Extract the [X, Y] coordinate from the center of the cell holding the provided text.  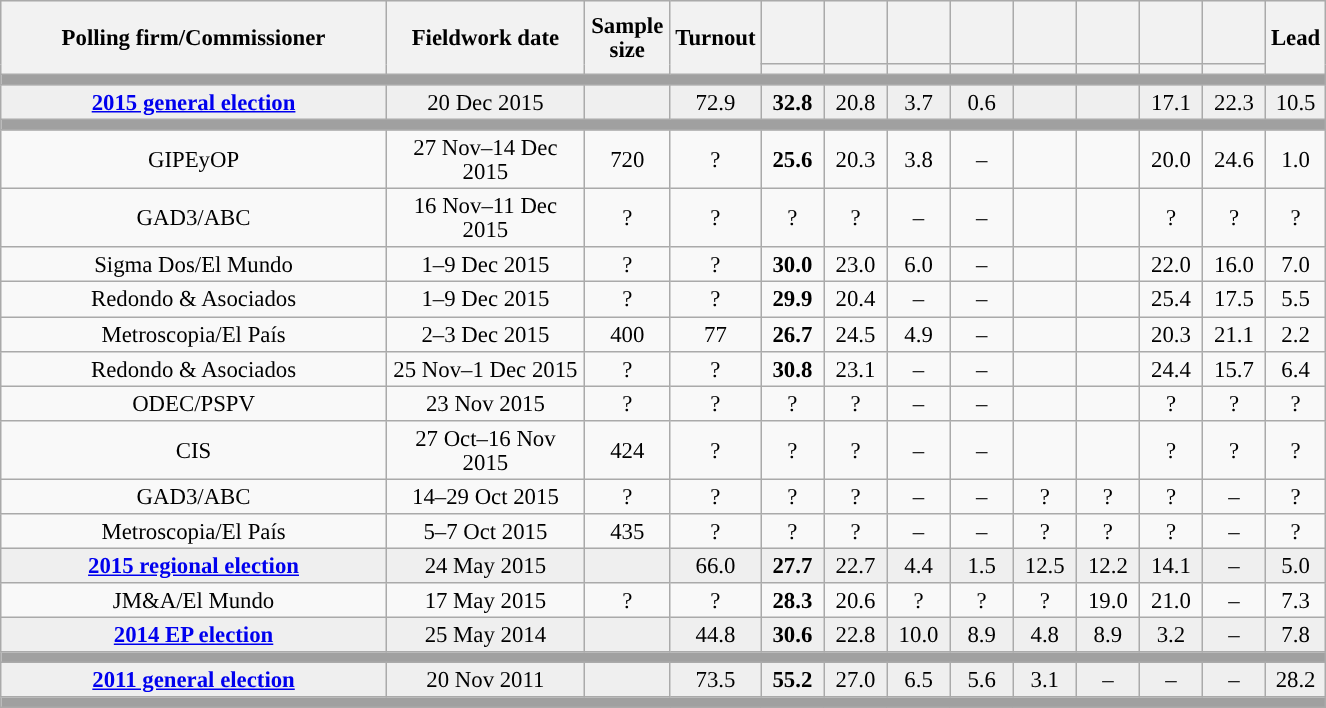
23 Nov 2015 [485, 404]
25 Nov–1 Dec 2015 [485, 368]
400 [627, 334]
25.6 [792, 160]
25 May 2014 [485, 634]
3.2 [1170, 634]
22.3 [1234, 102]
ODEC/PSPV [194, 404]
16.0 [1234, 266]
73.5 [716, 680]
26.7 [792, 334]
23.0 [856, 266]
2014 EP election [194, 634]
Fieldwork date [485, 38]
424 [627, 450]
28.2 [1296, 680]
29.9 [792, 300]
30.6 [792, 634]
77 [716, 334]
6.0 [918, 266]
7.8 [1296, 634]
JM&A/El Mundo [194, 600]
2015 general election [194, 102]
Sample size [627, 38]
27.0 [856, 680]
16 Nov–11 Dec 2015 [485, 218]
5.5 [1296, 300]
Sigma Dos/El Mundo [194, 266]
0.6 [982, 102]
22.8 [856, 634]
5.0 [1296, 566]
20.4 [856, 300]
3.8 [918, 160]
1.0 [1296, 160]
66.0 [716, 566]
19.0 [1108, 600]
17.5 [1234, 300]
24 May 2015 [485, 566]
25.4 [1170, 300]
435 [627, 532]
1.5 [982, 566]
24.6 [1234, 160]
27.7 [792, 566]
7.0 [1296, 266]
Polling firm/Commissioner [194, 38]
20.8 [856, 102]
14.1 [1170, 566]
14–29 Oct 2015 [485, 496]
30.8 [792, 368]
5–7 Oct 2015 [485, 532]
44.8 [716, 634]
2.2 [1296, 334]
24.5 [856, 334]
2–3 Dec 2015 [485, 334]
3.1 [1044, 680]
6.4 [1296, 368]
20 Nov 2011 [485, 680]
10.0 [918, 634]
27 Oct–16 Nov 2015 [485, 450]
15.7 [1234, 368]
21.1 [1234, 334]
Lead [1296, 38]
20 Dec 2015 [485, 102]
17 May 2015 [485, 600]
20.6 [856, 600]
20.0 [1170, 160]
2015 regional election [194, 566]
Turnout [716, 38]
10.5 [1296, 102]
55.2 [792, 680]
30.0 [792, 266]
27 Nov–14 Dec 2015 [485, 160]
6.5 [918, 680]
32.8 [792, 102]
22.7 [856, 566]
21.0 [1170, 600]
28.3 [792, 600]
12.2 [1108, 566]
2011 general election [194, 680]
24.4 [1170, 368]
CIS [194, 450]
7.3 [1296, 600]
22.0 [1170, 266]
5.6 [982, 680]
4.9 [918, 334]
GIPEyOP [194, 160]
4.8 [1044, 634]
72.9 [716, 102]
17.1 [1170, 102]
3.7 [918, 102]
720 [627, 160]
12.5 [1044, 566]
4.4 [918, 566]
23.1 [856, 368]
